Provide the (x, y) coordinate of the cell's center where the given text is located.  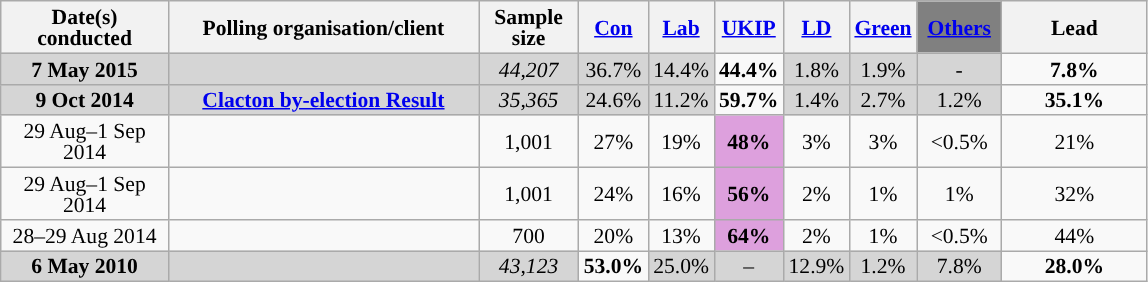
44.4% (748, 68)
7 May 2015 (85, 68)
Green (882, 27)
35,365 (528, 100)
9 Oct 2014 (85, 100)
700 (528, 236)
Clacton by-election Result (323, 100)
2.7% (882, 100)
27% (614, 142)
13% (681, 236)
Sample size (528, 27)
64% (748, 236)
Polling organisation/client (323, 27)
32% (1074, 194)
- (960, 68)
12.9% (816, 266)
44,207 (528, 68)
UKIP (748, 27)
36.7% (614, 68)
59.7% (748, 100)
25.0% (681, 266)
– (748, 266)
53.0% (614, 266)
16% (681, 194)
Con (614, 27)
20% (614, 236)
1.8% (816, 68)
35.1% (1074, 100)
28.0% (1074, 266)
56% (748, 194)
Others (960, 27)
28–29 Aug 2014 (85, 236)
Date(s)conducted (85, 27)
21% (1074, 142)
Lead (1074, 27)
1.9% (882, 68)
24% (614, 194)
LD (816, 27)
24.6% (614, 100)
1.4% (816, 100)
19% (681, 142)
Lab (681, 27)
44% (1074, 236)
14.4% (681, 68)
11.2% (681, 100)
48% (748, 142)
6 May 2010 (85, 266)
43,123 (528, 266)
